Search for the cell housing the specified text and yield its (x, y) center coordinate. 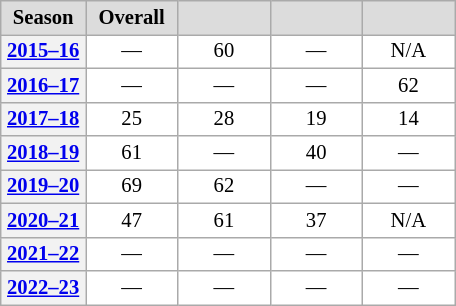
28 (224, 119)
14 (408, 119)
Season (44, 17)
2020–21 (44, 220)
37 (316, 220)
69 (132, 186)
47 (132, 220)
2021–22 (44, 254)
2017–18 (44, 119)
40 (316, 153)
2016–17 (44, 85)
19 (316, 119)
2019–20 (44, 186)
2015–16 (44, 51)
2022–23 (44, 287)
25 (132, 119)
60 (224, 51)
Overall (132, 17)
2018–19 (44, 153)
